For the text-containing cell, return its midpoint in (x, y) coordinate format. 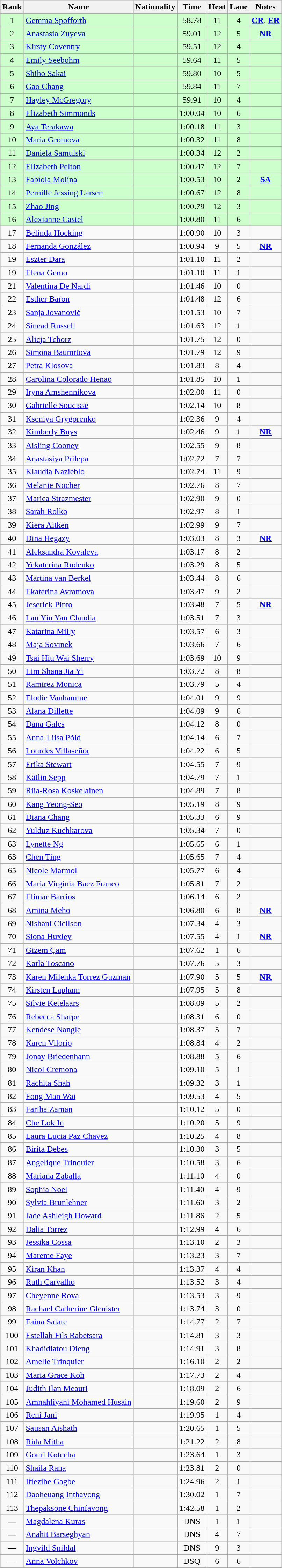
42 (12, 565)
96 (12, 1282)
59.64 (192, 60)
1:03.79 (192, 684)
1:10.25 (192, 1136)
Aya Terakawa (79, 126)
1:00.34 (192, 153)
93 (12, 1242)
49 (12, 658)
38 (12, 512)
102 (12, 1362)
1:01.53 (192, 312)
CR, ER (266, 20)
45 (12, 605)
59.84 (192, 87)
24 (12, 326)
Sinead Russell (79, 326)
17 (12, 233)
1:02.14 (192, 406)
44 (12, 592)
Fong Man Wai (79, 1096)
1:23.64 (192, 1455)
Maja Sovinek (79, 645)
Gizem Çam (79, 950)
Kang Yeong-Seo (79, 804)
28 (12, 379)
92 (12, 1229)
1:09.10 (192, 1070)
61 (12, 817)
59.51 (192, 47)
1:12.99 (192, 1229)
56 (12, 751)
1:00.79 (192, 206)
Rank (12, 7)
Tsai Hiu Wai Sherry (79, 658)
1:13.10 (192, 1242)
72 (12, 963)
Sylvia Brunlehner (79, 1202)
1:03.29 (192, 565)
1:10.12 (192, 1109)
Kimberly Buys (79, 432)
39 (12, 525)
48 (12, 645)
1:02.00 (192, 392)
Anastasia Zuyeva (79, 34)
1:24.96 (192, 1481)
79 (12, 1056)
1:02.46 (192, 432)
1:19.60 (192, 1402)
109 (12, 1455)
Elizabeth Pelton (79, 166)
Esther Baron (79, 299)
1:09.32 (192, 1083)
Amelie Trinquier (79, 1362)
36 (12, 485)
1:17.73 (192, 1375)
Zhao Jing (79, 206)
Aleksandra Kovaleva (79, 551)
59.80 (192, 73)
88 (12, 1176)
1:11.40 (192, 1189)
59.91 (192, 100)
1:19.95 (192, 1415)
1:03.72 (192, 671)
46 (12, 618)
59 (12, 790)
58 (12, 777)
1:00.04 (192, 113)
1:02.72 (192, 459)
Mareme Faye (79, 1256)
Simona Baumrtova (79, 352)
1:08.84 (192, 1043)
Sophia Noel (79, 1189)
91 (12, 1216)
76 (12, 1017)
1:01.79 (192, 352)
Anahit Barseghyan (79, 1534)
Nationality (156, 7)
74 (12, 990)
Rebecca Sharpe (79, 1017)
Anna Volchkov (79, 1561)
35 (12, 472)
Elodie Vanhamme (79, 698)
Laura Lucia Paz Chavez (79, 1136)
106 (12, 1415)
105 (12, 1402)
Eszter Dara (79, 259)
1:01.63 (192, 326)
Faina Salate (79, 1322)
Karla Toscano (79, 963)
1:04.09 (192, 711)
1:00.32 (192, 140)
Gouri Kotecha (79, 1455)
Emily Seebohm (79, 60)
1:14.81 (192, 1335)
87 (12, 1162)
Kiera Aitken (79, 525)
1:08.31 (192, 1017)
Angelique Trinquier (79, 1162)
Daoheuang Inthavong (79, 1495)
Karen Milenka Torrez Guzman (79, 976)
1:02.55 (192, 445)
1:10.20 (192, 1123)
67 (12, 897)
Lane (238, 7)
Riia-Rosa Koskelainen (79, 790)
Khadidiatou Dieng (79, 1348)
62 (12, 831)
66 (12, 884)
82 (12, 1096)
41 (12, 551)
Cheyenne Rova (79, 1295)
Shaila Rana (79, 1468)
85 (12, 1136)
Yulduz Kuchkarova (79, 831)
Aisling Cooney (79, 445)
95 (12, 1269)
1:13.23 (192, 1256)
1:03.44 (192, 578)
Lynette Ng (79, 844)
75 (12, 1003)
Melanie Nocher (79, 485)
Amina Meho (79, 910)
Sausan Aishath (79, 1428)
Chen Ting (79, 857)
1:10.58 (192, 1162)
1:03.48 (192, 605)
1:23.81 (192, 1468)
84 (12, 1123)
Alicja Tchorz (79, 339)
70 (12, 937)
1:04.01 (192, 698)
Elizabeth Simmonds (79, 113)
30 (12, 406)
21 (12, 286)
Gemma Spofforth (79, 20)
107 (12, 1428)
Estellah Fils Rabetsara (79, 1335)
31 (12, 419)
Maria Gromova (79, 140)
57 (12, 764)
33 (12, 445)
54 (12, 724)
1:08.37 (192, 1030)
32 (12, 432)
1:00.18 (192, 126)
26 (12, 352)
1:13.53 (192, 1295)
1:02.36 (192, 419)
1:00.67 (192, 193)
1:04.14 (192, 737)
Iryna Amshennikova (79, 392)
Kirsty Coventry (79, 47)
113 (12, 1508)
Jonay Briedenhann (79, 1056)
1:02.74 (192, 472)
1:05.19 (192, 804)
1:13.37 (192, 1269)
27 (12, 365)
55 (12, 737)
Daniela Samulski (79, 153)
1:05.33 (192, 817)
1:10.30 (192, 1149)
94 (12, 1256)
1:00.53 (192, 180)
13 (12, 180)
Birita Debes (79, 1149)
1:02.97 (192, 512)
1:02.90 (192, 498)
Siona Huxley (79, 937)
Ingvild Snildal (79, 1548)
Erika Stewart (79, 764)
104 (12, 1388)
Ifiezibe Gagbe (79, 1481)
Alexianne Castel (79, 220)
69 (12, 923)
1:06.80 (192, 910)
Shiho Sakai (79, 73)
1:13.74 (192, 1309)
43 (12, 578)
Hayley McGregory (79, 100)
1:03.17 (192, 551)
1:09.53 (192, 1096)
97 (12, 1295)
101 (12, 1348)
Martina van Berkel (79, 578)
65 (12, 870)
1:06.14 (192, 897)
Katarina Milly (79, 631)
1:42.58 (192, 1508)
1:14.77 (192, 1322)
1:00.80 (192, 220)
71 (12, 950)
58.78 (192, 20)
Dalia Torrez (79, 1229)
Marica Strazmester (79, 498)
1:07.62 (192, 950)
Nicol Cremona (79, 1070)
18 (12, 246)
1:07.55 (192, 937)
1:00.90 (192, 233)
Karen Vilorio (79, 1043)
Ramirez Monica (79, 684)
Fariha Zaman (79, 1109)
SA (266, 180)
Maria Virginia Baez Franco (79, 884)
Kseniya Grygorenko (79, 419)
77 (12, 1030)
73 (12, 976)
59.01 (192, 34)
1:03.69 (192, 658)
Ekaterina Avramova (79, 592)
1:04.12 (192, 724)
Valentina De Nardi (79, 286)
52 (12, 698)
1:03.57 (192, 631)
1:04.79 (192, 777)
103 (12, 1375)
22 (12, 299)
50 (12, 671)
1:18.09 (192, 1388)
Ruth Carvalho (79, 1282)
29 (12, 392)
Gao Chang (79, 87)
1:07.76 (192, 963)
89 (12, 1189)
68 (12, 910)
1:07.34 (192, 923)
83 (12, 1109)
Kiran Khan (79, 1269)
1:05.81 (192, 884)
1:04.22 (192, 751)
15 (12, 206)
Silvie Ketelaars (79, 1003)
Dana Gales (79, 724)
53 (12, 711)
Jeserick Pinto (79, 605)
1:05.34 (192, 831)
1:03.47 (192, 592)
100 (12, 1335)
110 (12, 1468)
Klaudia Nazieblo (79, 472)
1:13.52 (192, 1282)
Kendese Nangle (79, 1030)
60 (12, 804)
Anna-Liisa Põld (79, 737)
Thepaksone Chinfavong (79, 1508)
78 (12, 1043)
DSQ (192, 1561)
1:03.66 (192, 645)
Nicole Marmol (79, 870)
112 (12, 1495)
Sanja Jovanović (79, 312)
90 (12, 1202)
86 (12, 1149)
Che Lok In (79, 1123)
Rida Mitha (79, 1442)
37 (12, 498)
1:05.77 (192, 870)
1:01.83 (192, 365)
14 (12, 193)
Heat (217, 7)
Mariana Zaballa (79, 1176)
Reni Jani (79, 1415)
Kirsten Lapham (79, 990)
80 (12, 1070)
1:16.10 (192, 1362)
47 (12, 631)
1:01.46 (192, 286)
Lim Shana Jia Yi (79, 671)
40 (12, 538)
Nishani Cicilson (79, 923)
Gabrielle Soucisse (79, 406)
Name (79, 7)
Yekaterina Rudenko (79, 565)
51 (12, 684)
1:03.51 (192, 618)
Jessika Cossa (79, 1242)
Fernanda González (79, 246)
1:08.09 (192, 1003)
1:04.55 (192, 764)
81 (12, 1083)
34 (12, 459)
99 (12, 1322)
Belinda Hocking (79, 233)
1:30.02 (192, 1495)
1:07.95 (192, 990)
Anastasiya Prilepa (79, 459)
1:14.91 (192, 1348)
1:00.47 (192, 166)
Elena Gemo (79, 273)
1:00.94 (192, 246)
1:11.10 (192, 1176)
1:20.65 (192, 1428)
Diana Chang (79, 817)
25 (12, 339)
108 (12, 1442)
1:11.60 (192, 1202)
Kätlin Sepp (79, 777)
1:01.75 (192, 339)
Elimar Barrios (79, 897)
1:07.90 (192, 976)
16 (12, 220)
Carolina Colorado Henao (79, 379)
1:11.86 (192, 1216)
1:08.88 (192, 1056)
Magdalena Kuras (79, 1521)
1:04.89 (192, 790)
Rachael Catherine Glenister (79, 1309)
1:02.99 (192, 525)
Sarah Rolko (79, 512)
Time (192, 7)
111 (12, 1481)
98 (12, 1309)
23 (12, 312)
1:01.85 (192, 379)
Dina Hegazy (79, 538)
1:01.48 (192, 299)
Fabíola Molina (79, 180)
1:02.76 (192, 485)
Rachita Shah (79, 1083)
1:21.22 (192, 1442)
Lau Yin Yan Claudia (79, 618)
Judith Ilan Meauri (79, 1388)
Lourdes Villaseñor (79, 751)
Alana Dillette (79, 711)
Pernille Jessing Larsen (79, 193)
1:03.03 (192, 538)
Amnahliyani Mohamed Husain (79, 1402)
Jade Ashleigh Howard (79, 1216)
Notes (266, 7)
Petra Klosova (79, 365)
Maria Grace Koh (79, 1375)
